Return [x, y] of the center of cell containing provided text 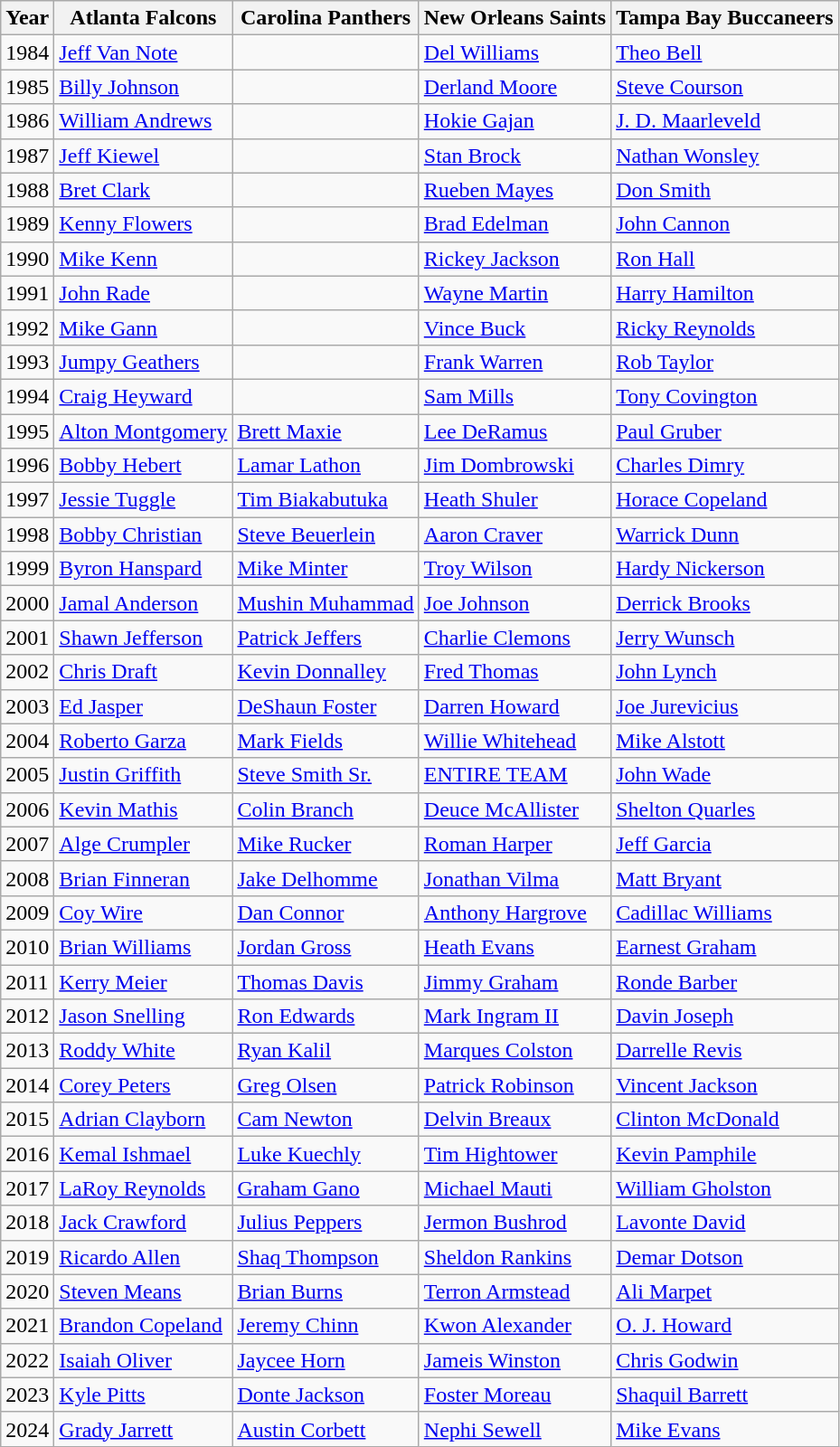
Chris Draft [143, 672]
Heath Shuler [514, 500]
Kwon Alexander [514, 1326]
John Wade [725, 775]
Coy Wire [143, 913]
Brian Finneran [143, 878]
Marques Colston [514, 1051]
2022 [27, 1360]
Shaquil Barrett [725, 1395]
Atlanta Falcons [143, 18]
Mike Rucker [326, 844]
1996 [27, 466]
Jermon Bushrod [514, 1223]
Billy Johnson [143, 87]
Corey Peters [143, 1085]
1992 [27, 327]
Chris Godwin [725, 1360]
Luke Kuechly [326, 1154]
John Lynch [725, 672]
Clinton McDonald [725, 1120]
Ed Jasper [143, 706]
Don Smith [725, 190]
Kevin Pamphile [725, 1154]
Dan Connor [326, 913]
Aaron Craver [514, 534]
Deuce McAllister [514, 809]
John Rade [143, 293]
Sheldon Rankins [514, 1257]
2021 [27, 1326]
Mike Minter [326, 569]
Ryan Kalil [326, 1051]
Bret Clark [143, 190]
Davin Joseph [725, 1017]
Brian Williams [143, 947]
2015 [27, 1120]
Graham Gano [326, 1188]
Cam Newton [326, 1120]
Alge Crumpler [143, 844]
1990 [27, 259]
Carolina Panthers [326, 18]
Vince Buck [514, 327]
2023 [27, 1395]
Austin Corbett [326, 1429]
2012 [27, 1017]
Jeff Kiewel [143, 156]
Julius Peppers [326, 1223]
DeShaun Foster [326, 706]
Tim Hightower [514, 1154]
Earnest Graham [725, 947]
John Cannon [725, 224]
Brad Edelman [514, 224]
Patrick Robinson [514, 1085]
2017 [27, 1188]
Stan Brock [514, 156]
2024 [27, 1429]
Steven Means [143, 1291]
Michael Mauti [514, 1188]
Mark Ingram II [514, 1017]
Bobby Christian [143, 534]
Brandon Copeland [143, 1326]
Del Williams [514, 52]
Jason Snelling [143, 1017]
2013 [27, 1051]
Jamal Anderson [143, 603]
1999 [27, 569]
2019 [27, 1257]
2007 [27, 844]
Hokie Gajan [514, 121]
Mike Alstott [725, 741]
2020 [27, 1291]
Jameis Winston [514, 1360]
Tim Biakabutuka [326, 500]
Tony Covington [725, 396]
Craig Heyward [143, 396]
1986 [27, 121]
Jumpy Geathers [143, 362]
Ricardo Allen [143, 1257]
LaRoy Reynolds [143, 1188]
2016 [27, 1154]
2002 [27, 672]
Thomas Davis [326, 981]
Steve Smith Sr. [326, 775]
Justin Griffith [143, 775]
Mark Fields [326, 741]
1998 [27, 534]
Wayne Martin [514, 293]
2006 [27, 809]
Year [27, 18]
Mushin Muhammad [326, 603]
2008 [27, 878]
Mike Kenn [143, 259]
2000 [27, 603]
1991 [27, 293]
Roberto Garza [143, 741]
2009 [27, 913]
Jonathan Vilma [514, 878]
2001 [27, 638]
Cadillac Williams [725, 913]
Demar Dotson [725, 1257]
Ali Marpet [725, 1291]
Terron Armstead [514, 1291]
Alton Montgomery [143, 431]
Kerry Meier [143, 981]
Kemal Ishmael [143, 1154]
Tampa Bay Buccaneers [725, 18]
1989 [27, 224]
Warrick Dunn [725, 534]
2010 [27, 947]
Darrelle Revis [725, 1051]
Frank Warren [514, 362]
ENTIRE TEAM [514, 775]
Matt Bryant [725, 878]
Heath Evans [514, 947]
Shaq Thompson [326, 1257]
Derland Moore [514, 87]
Fred Thomas [514, 672]
Byron Hanspard [143, 569]
Jake Delhomme [326, 878]
Troy Wilson [514, 569]
J. D. Maarleveld [725, 121]
1988 [27, 190]
Jimmy Graham [514, 981]
1994 [27, 396]
Anthony Hargrove [514, 913]
Ron Hall [725, 259]
Harry Hamilton [725, 293]
1984 [27, 52]
Patrick Jeffers [326, 638]
Kyle Pitts [143, 1395]
Willie Whitehead [514, 741]
Bobby Hebert [143, 466]
Lee DeRamus [514, 431]
Mike Evans [725, 1429]
2014 [27, 1085]
Darren Howard [514, 706]
Kenny Flowers [143, 224]
Vincent Jackson [725, 1085]
2018 [27, 1223]
Jack Crawford [143, 1223]
2003 [27, 706]
1997 [27, 500]
1993 [27, 362]
Ronde Barber [725, 981]
Greg Olsen [326, 1085]
1985 [27, 87]
Ron Edwards [326, 1017]
Jerry Wunsch [725, 638]
William Gholston [725, 1188]
Lamar Lathon [326, 466]
Jim Dombrowski [514, 466]
Derrick Brooks [725, 603]
Shawn Jefferson [143, 638]
Jeff Garcia [725, 844]
2005 [27, 775]
Charles Dimry [725, 466]
Colin Branch [326, 809]
Roddy White [143, 1051]
Jeremy Chinn [326, 1326]
Donte Jackson [326, 1395]
Shelton Quarles [725, 809]
Foster Moreau [514, 1395]
Joe Jurevicius [725, 706]
Jeff Van Note [143, 52]
Isaiah Oliver [143, 1360]
2011 [27, 981]
Rickey Jackson [514, 259]
Jessie Tuggle [143, 500]
Kevin Donnalley [326, 672]
Lavonte David [725, 1223]
Roman Harper [514, 844]
Jaycee Horn [326, 1360]
Nephi Sewell [514, 1429]
1987 [27, 156]
Rob Taylor [725, 362]
Nathan Wonsley [725, 156]
William Andrews [143, 121]
Sam Mills [514, 396]
Brett Maxie [326, 431]
2004 [27, 741]
Hardy Nickerson [725, 569]
New Orleans Saints [514, 18]
Steve Beuerlein [326, 534]
Joe Johnson [514, 603]
Mike Gann [143, 327]
Brian Burns [326, 1291]
O. J. Howard [725, 1326]
Theo Bell [725, 52]
Grady Jarrett [143, 1429]
Kevin Mathis [143, 809]
Delvin Breaux [514, 1120]
1995 [27, 431]
Jordan Gross [326, 947]
Adrian Clayborn [143, 1120]
Paul Gruber [725, 431]
Steve Courson [725, 87]
Horace Copeland [725, 500]
Rueben Mayes [514, 190]
Ricky Reynolds [725, 327]
Charlie Clemons [514, 638]
